From the cell containing the given text, extract its center point as [x, y] coordinate. 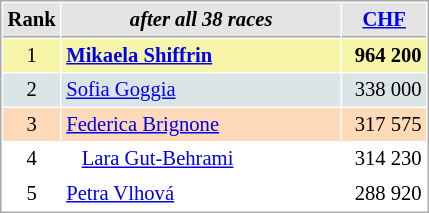
2 [32, 90]
317 575 [384, 124]
1 [32, 56]
314 230 [384, 158]
338 000 [384, 90]
Mikaela Shiffrin [202, 56]
Lara Gut-Behrami [202, 158]
Federica Brignone [202, 124]
5 [32, 194]
CHF [384, 20]
Petra Vlhová [202, 194]
964 200 [384, 56]
3 [32, 124]
4 [32, 158]
Sofia Goggia [202, 90]
after all 38 races [202, 20]
288 920 [384, 194]
Rank [32, 20]
